Identify which cell holds the provided text, then report its [X, Y] central coordinate. 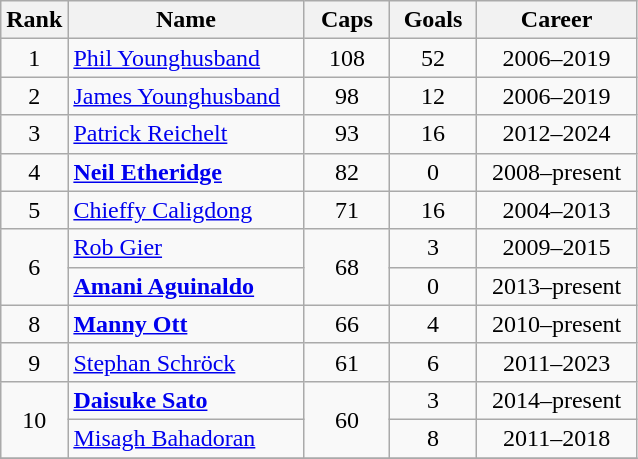
10 [34, 419]
2011–2018 [556, 438]
2012–2024 [556, 134]
2013–present [556, 286]
12 [433, 96]
2009–2015 [556, 248]
Name [186, 20]
1 [34, 58]
71 [347, 210]
Misagh Bahadoran [186, 438]
Stephan Schröck [186, 362]
Phil Younghusband [186, 58]
108 [347, 58]
Goals [433, 20]
Patrick Reichelt [186, 134]
2010–present [556, 324]
66 [347, 324]
5 [34, 210]
Rob Gier [186, 248]
James Younghusband [186, 96]
Career [556, 20]
2004–2013 [556, 210]
Rank [34, 20]
2011–2023 [556, 362]
52 [433, 58]
93 [347, 134]
Manny Ott [186, 324]
68 [347, 267]
Amani Aguinaldo [186, 286]
82 [347, 172]
9 [34, 362]
2014–present [556, 400]
2 [34, 96]
Chieffy Caligdong [186, 210]
60 [347, 419]
61 [347, 362]
Neil Etheridge [186, 172]
Caps [347, 20]
Daisuke Sato [186, 400]
98 [347, 96]
2008–present [556, 172]
